Determine the [X, Y] coordinate at the center of the cell enclosing the given text.  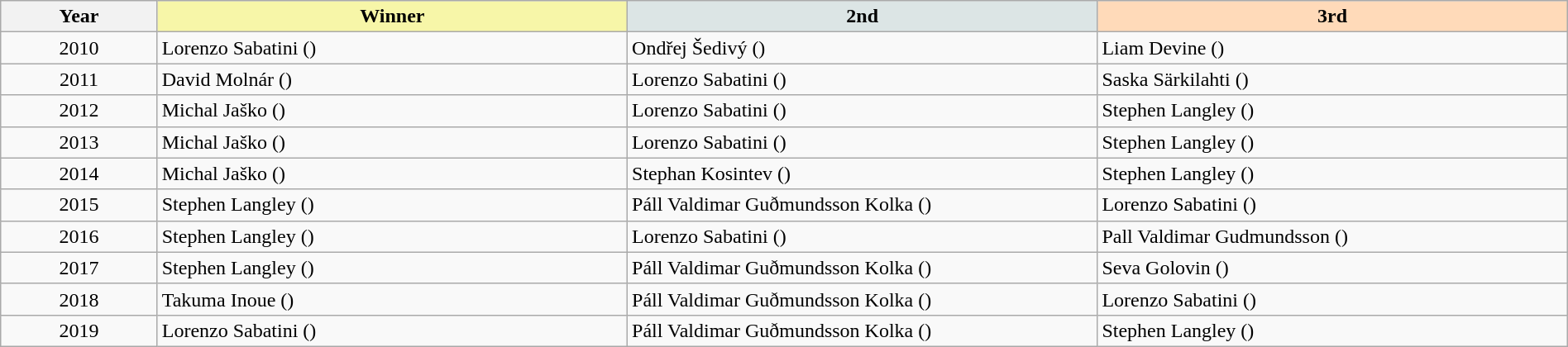
Year [79, 17]
2010 [79, 48]
2018 [79, 299]
2011 [79, 79]
2014 [79, 173]
2013 [79, 142]
Liam Devine () [1332, 48]
2017 [79, 268]
Winner [392, 17]
2015 [79, 205]
Stephan Kosintev () [863, 173]
2012 [79, 111]
Seva Golovin () [1332, 268]
Saska Särkilahti () [1332, 79]
3rd [1332, 17]
Ondřej Šedivý () [863, 48]
2019 [79, 330]
2nd [863, 17]
David Molnár () [392, 79]
Pall Valdimar Gudmundsson () [1332, 236]
2016 [79, 236]
Takuma Inoue () [392, 299]
